Provide the [X, Y] coordinate of the cell's center where the given text is located.  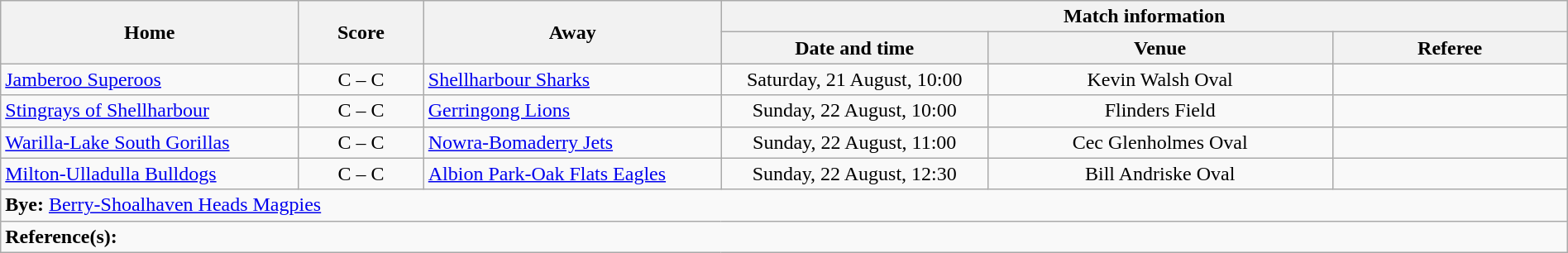
Saturday, 21 August, 10:00 [854, 79]
Albion Park-Oak Flats Eagles [572, 174]
Match information [1145, 17]
Bye: Berry-Shoalhaven Heads Magpies [784, 205]
Flinders Field [1159, 111]
Referee [1450, 48]
Cec Glenholmes Oval [1159, 142]
Reference(s): [784, 236]
Score [361, 32]
Date and time [854, 48]
Jamberoo Superoos [150, 79]
Home [150, 32]
Nowra-Bomaderry Jets [572, 142]
Warilla-Lake South Gorillas [150, 142]
Venue [1159, 48]
Bill Andriske Oval [1159, 174]
Milton-Ulladulla Bulldogs [150, 174]
Sunday, 22 August, 11:00 [854, 142]
Sunday, 22 August, 12:30 [854, 174]
Gerringong Lions [572, 111]
Away [572, 32]
Stingrays of Shellharbour [150, 111]
Sunday, 22 August, 10:00 [854, 111]
Shellharbour Sharks [572, 79]
Kevin Walsh Oval [1159, 79]
